Find where the given text appears and provide that cell's center as (x, y) coordinate. 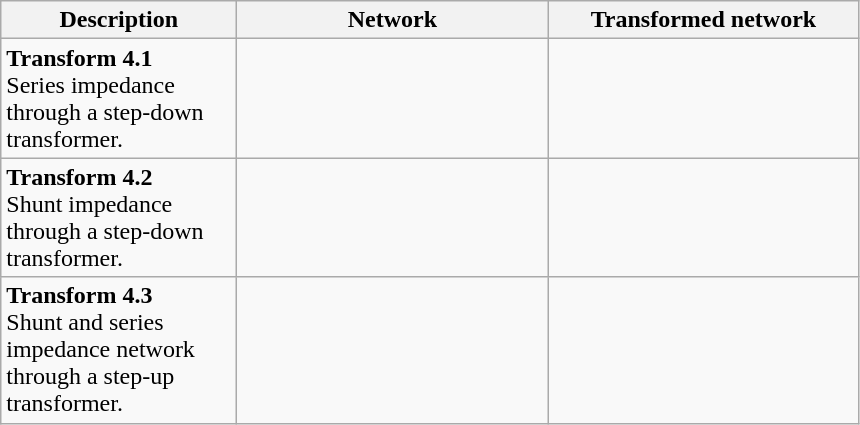
Network (392, 20)
Transformed network (704, 20)
Transform 4.1Series impedance through a step-down transformer. (119, 98)
Description (119, 20)
Transform 4.2Shunt impedance through a step-down transformer. (119, 218)
Transform 4.3Shunt and series impedance network through a step-up transformer. (119, 350)
